For the text-containing cell, return its midpoint in [X, Y] coordinate format. 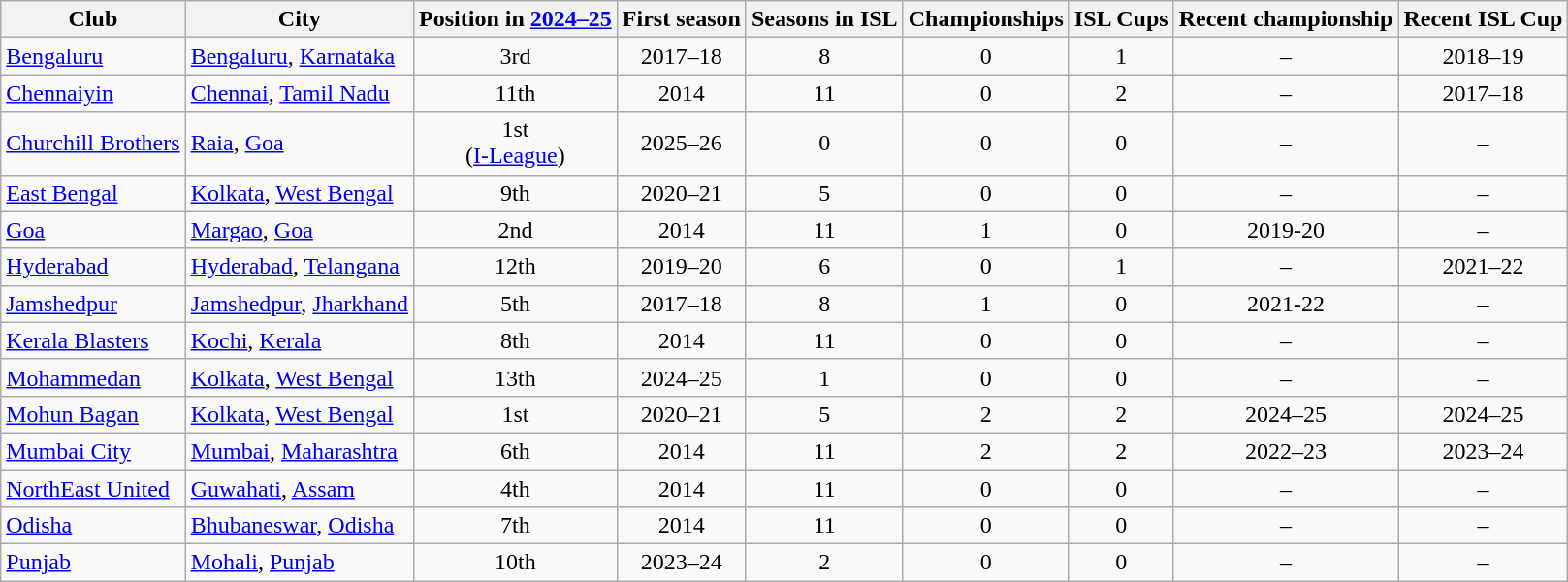
2025–26 [681, 144]
4th [516, 488]
Mohammedan [93, 377]
6th [516, 451]
Mumbai, Maharashtra [299, 451]
East Bengal [93, 193]
NorthEast United [93, 488]
2022–23 [1286, 451]
8th [516, 340]
Guwahati, Assam [299, 488]
Position in 2024–25 [516, 19]
Hyderabad, Telangana [299, 267]
First season [681, 19]
Mohun Bagan [93, 414]
Bengaluru, Karnataka [299, 56]
Margao, Goa [299, 230]
Churchill Brothers [93, 144]
Championships [985, 19]
2019-20 [1286, 230]
Odisha [93, 526]
Recent ISL Cup [1484, 19]
3rd [516, 56]
2021–22 [1484, 267]
Punjab [93, 563]
10th [516, 563]
6 [824, 267]
Seasons in ISL [824, 19]
Bhubaneswar, Odisha [299, 526]
11th [516, 93]
City [299, 19]
1st [516, 414]
Mohali, Punjab [299, 563]
Kerala Blasters [93, 340]
Recent championship [1286, 19]
Kochi, Kerala [299, 340]
Hyderabad [93, 267]
1st(I-League) [516, 144]
Raia, Goa [299, 144]
2nd [516, 230]
5th [516, 304]
Jamshedpur [93, 304]
Jamshedpur, Jharkhand [299, 304]
Bengaluru [93, 56]
Club [93, 19]
ISL Cups [1121, 19]
7th [516, 526]
2019–20 [681, 267]
Mumbai City [93, 451]
2021-22 [1286, 304]
9th [516, 193]
Goa [93, 230]
Chennai, Tamil Nadu [299, 93]
13th [516, 377]
2018–19 [1484, 56]
12th [516, 267]
Chennaiyin [93, 93]
